From the cell containing the given text, extract its center point as [x, y] coordinate. 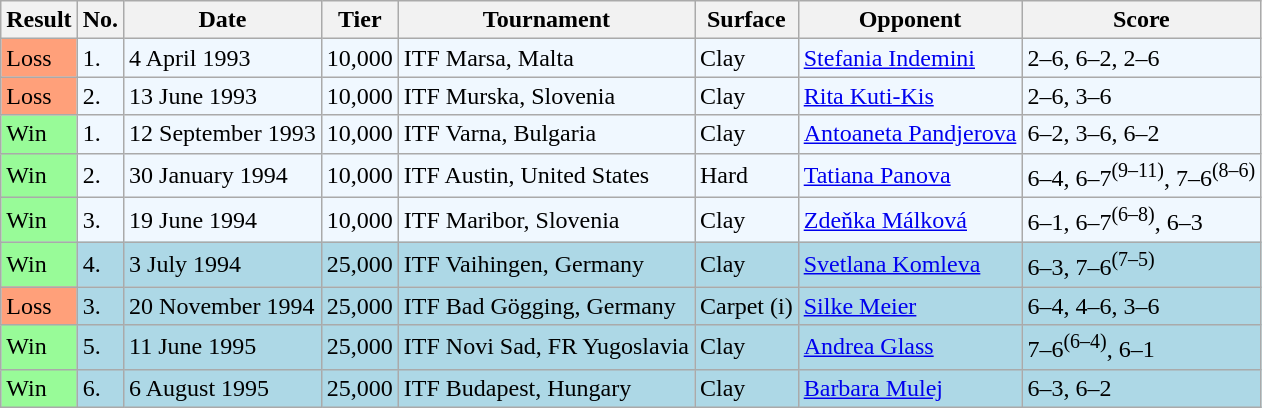
ITF Maribor, Slovenia [546, 220]
Result [39, 20]
Carpet (i) [746, 306]
6–3, 7–6(7–5) [1142, 264]
Silke Meier [910, 306]
ITF Marsa, Malta [546, 58]
Score [1142, 20]
Tournament [546, 20]
Antoaneta Pandjerova [910, 134]
19 June 1994 [223, 220]
Barbara Mulej [910, 388]
2–6, 3–6 [1142, 96]
ITF Vaihingen, Germany [546, 264]
ITF Varna, Bulgaria [546, 134]
2–6, 6–2, 2–6 [1142, 58]
6 August 1995 [223, 388]
30 January 1994 [223, 176]
6–3, 6–2 [1142, 388]
Svetlana Komleva [910, 264]
ITF Bad Gögging, Germany [546, 306]
6–2, 3–6, 6–2 [1142, 134]
No. [100, 20]
11 June 1995 [223, 348]
ITF Novi Sad, FR Yugoslavia [546, 348]
Date [223, 20]
6–1, 6–7(6–8), 6–3 [1142, 220]
Tatiana Panova [910, 176]
4 April 1993 [223, 58]
5. [100, 348]
7–6(6–4), 6–1 [1142, 348]
6–4, 4–6, 3–6 [1142, 306]
Andrea Glass [910, 348]
6–4, 6–7(9–11), 7–6(8–6) [1142, 176]
Rita Kuti-Kis [910, 96]
ITF Budapest, Hungary [546, 388]
3 July 1994 [223, 264]
6. [100, 388]
ITF Austin, United States [546, 176]
20 November 1994 [223, 306]
Zdeňka Málková [910, 220]
13 June 1993 [223, 96]
Stefania Indemini [910, 58]
Opponent [910, 20]
Tier [360, 20]
Hard [746, 176]
12 September 1993 [223, 134]
4. [100, 264]
Surface [746, 20]
ITF Murska, Slovenia [546, 96]
